Find where the given text appears and provide that cell's center as [X, Y] coordinate. 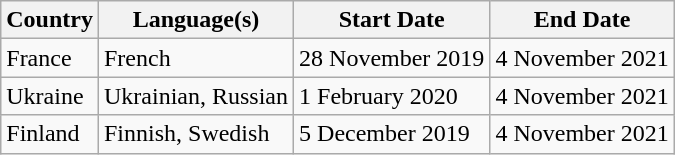
French [196, 58]
France [50, 58]
1 February 2020 [392, 96]
Country [50, 20]
Finnish, Swedish [196, 134]
Ukraine [50, 96]
Start Date [392, 20]
Finland [50, 134]
Ukrainian, Russian [196, 96]
End Date [582, 20]
28 November 2019 [392, 58]
5 December 2019 [392, 134]
Language(s) [196, 20]
